For the text-containing cell, return its midpoint in [x, y] coordinate format. 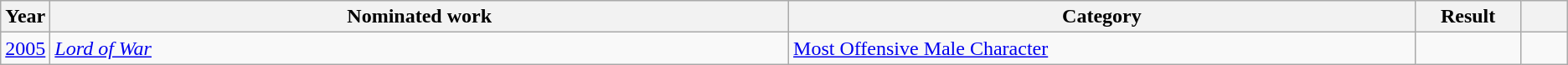
Lord of War [420, 48]
Nominated work [420, 17]
Year [25, 17]
Most Offensive Male Character [1102, 48]
2005 [25, 48]
Result [1467, 17]
Category [1102, 17]
